Detect which cell encompasses the target text, then output its (x, y) center coordinate. 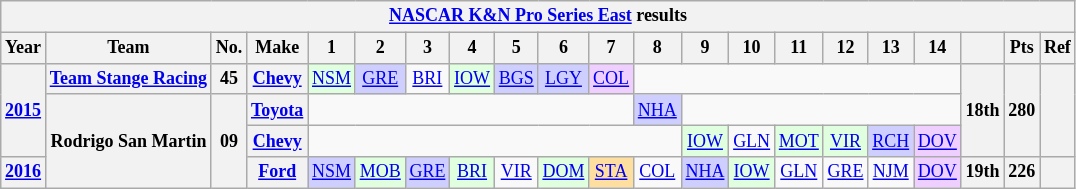
Ford (278, 172)
Rodrigo San Martin (128, 141)
Year (24, 48)
11 (798, 48)
DOM (564, 172)
280 (1022, 110)
Ref (1058, 48)
6 (564, 48)
Toyota (278, 110)
13 (891, 48)
MOT (798, 140)
09 (228, 141)
4 (472, 48)
5 (516, 48)
8 (657, 48)
Make (278, 48)
NJM (891, 172)
2016 (24, 172)
45 (228, 78)
1 (332, 48)
12 (846, 48)
MOB (380, 172)
18th (982, 110)
9 (705, 48)
10 (752, 48)
NASCAR K&N Pro Series East results (538, 16)
Pts (1022, 48)
STA (612, 172)
LGY (564, 78)
Team Stange Racing (128, 78)
RCH (891, 140)
Team (128, 48)
BGS (516, 78)
2 (380, 48)
No. (228, 48)
19th (982, 172)
2015 (24, 110)
14 (938, 48)
3 (428, 48)
7 (612, 48)
226 (1022, 172)
